Identify which cell holds the provided text, then report its [X, Y] central coordinate. 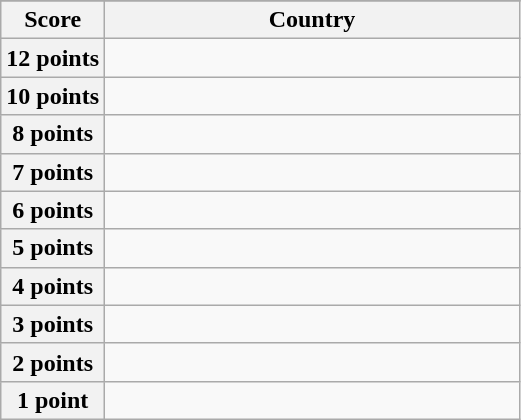
10 points [53, 96]
4 points [53, 286]
7 points [53, 172]
Score [53, 20]
1 point [53, 400]
Country [312, 20]
8 points [53, 134]
6 points [53, 210]
12 points [53, 58]
2 points [53, 362]
3 points [53, 324]
5 points [53, 248]
